Identify which cell holds the provided text, then report its (x, y) central coordinate. 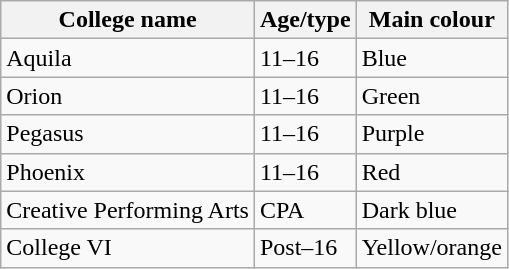
Orion (128, 96)
College VI (128, 248)
College name (128, 20)
CPA (305, 210)
Red (432, 172)
Post–16 (305, 248)
Purple (432, 134)
Creative Performing Arts (128, 210)
Aquila (128, 58)
Age/type (305, 20)
Main colour (432, 20)
Blue (432, 58)
Dark blue (432, 210)
Pegasus (128, 134)
Yellow/orange (432, 248)
Phoenix (128, 172)
Green (432, 96)
